Capture the cell that displays the provided text and extract its (x, y) central coordinate. 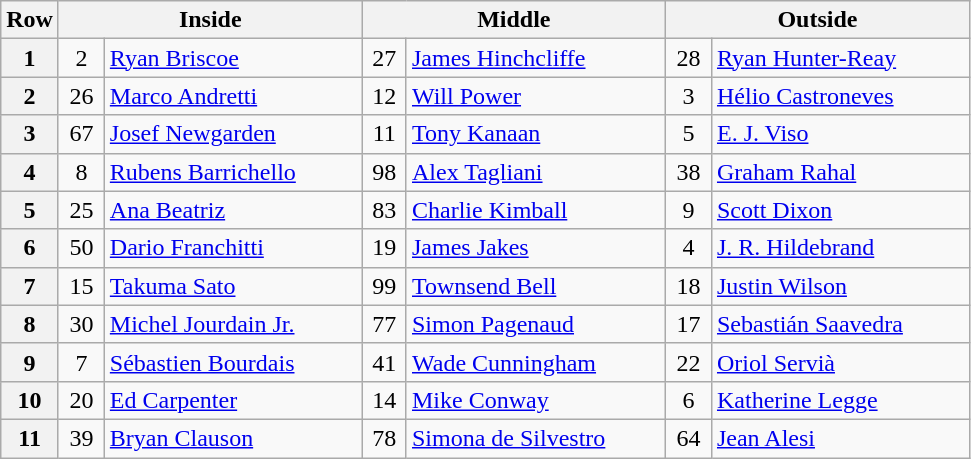
Josef Newgarden (233, 134)
83 (384, 210)
Jean Alesi (840, 438)
30 (81, 324)
Oriol Servià (840, 362)
99 (384, 286)
Graham Rahal (840, 172)
14 (384, 400)
E. J. Viso (840, 134)
Charlie Kimball (536, 210)
38 (689, 172)
Scott Dixon (840, 210)
Dario Franchitti (233, 248)
Wade Cunningham (536, 362)
64 (689, 438)
Hélio Castroneves (840, 96)
Middle (514, 20)
26 (81, 96)
39 (81, 438)
18 (689, 286)
98 (384, 172)
67 (81, 134)
Alex Tagliani (536, 172)
77 (384, 324)
J. R. Hildebrand (840, 248)
Outside (818, 20)
Ed Carpenter (233, 400)
Katherine Legge (840, 400)
Takuma Sato (233, 286)
Sebastián Saavedra (840, 324)
James Hinchcliffe (536, 58)
Ana Beatriz (233, 210)
Marco Andretti (233, 96)
22 (689, 362)
28 (689, 58)
1 (30, 58)
Ryan Hunter-Reay (840, 58)
41 (384, 362)
10 (30, 400)
Bryan Clauson (233, 438)
Ryan Briscoe (233, 58)
Tony Kanaan (536, 134)
Sébastien Bourdais (233, 362)
Simona de Silvestro (536, 438)
50 (81, 248)
Will Power (536, 96)
Inside (210, 20)
25 (81, 210)
17 (689, 324)
19 (384, 248)
Justin Wilson (840, 286)
78 (384, 438)
Michel Jourdain Jr. (233, 324)
Townsend Bell (536, 286)
Simon Pagenaud (536, 324)
12 (384, 96)
27 (384, 58)
15 (81, 286)
James Jakes (536, 248)
Rubens Barrichello (233, 172)
Mike Conway (536, 400)
Row (30, 20)
20 (81, 400)
